Pinpoint the cell where the given text exists, returning its [x, y] midpoint coordinate. 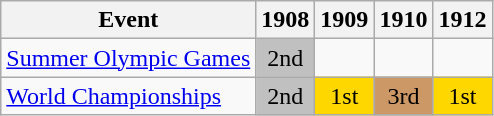
Event [128, 20]
1909 [344, 20]
1910 [404, 20]
1908 [286, 20]
Summer Olympic Games [128, 58]
1912 [462, 20]
3rd [404, 96]
World Championships [128, 96]
